Detect which cell encompasses the target text, then output its (X, Y) center coordinate. 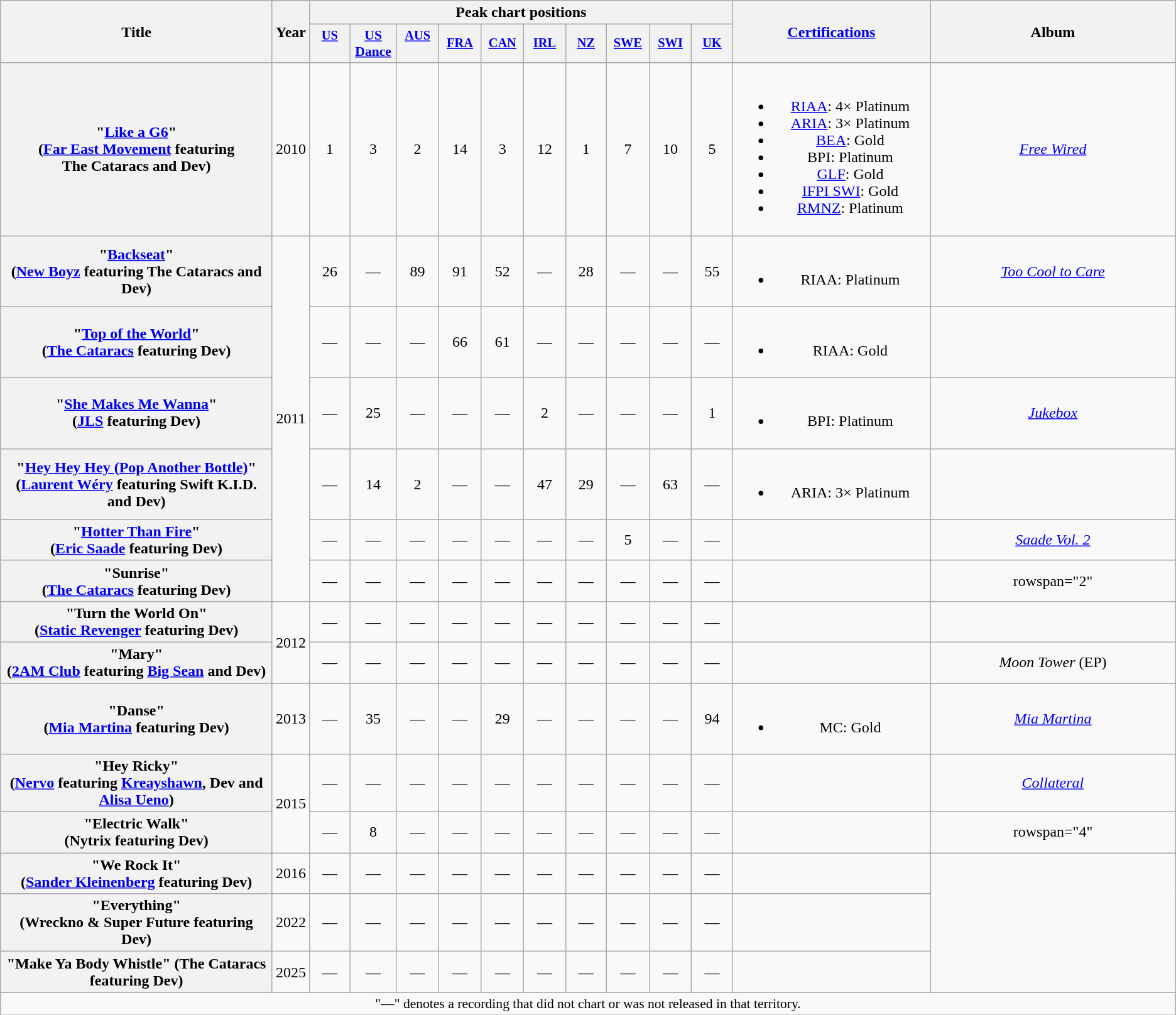
Collateral (1053, 783)
"Turn the World On"(Static Revenger featuring Dev) (137, 622)
2022 (290, 923)
26 (330, 271)
2011 (290, 418)
89 (417, 271)
2013 (290, 719)
"Hotter Than Fire"(Eric Saade featuring Dev) (137, 540)
"Like a G6"(Far East Movement featuring The Cataracs and Dev) (137, 149)
25 (373, 413)
"Mary"(2AM Club featuring Big Sean and Dev) (137, 662)
IRL (545, 44)
MC: Gold (831, 719)
"—" denotes a recording that did not chart or was not released in that territory. (588, 1004)
Peak chart positions (521, 13)
Year (290, 31)
"Top of the World"(The Cataracs featuring Dev) (137, 342)
Mia Martina (1053, 719)
RIAA: 4× PlatinumARIA: 3× PlatinumBEA: GoldBPI: PlatinumGLF: GoldIFPI SWI: GoldRMNZ: Platinum (831, 149)
NZ (585, 44)
"We Rock It"(Sander Kleinenberg featuring Dev) (137, 873)
BPI: Platinum (831, 413)
"Backseat"(New Boyz featuring The Cataracs and Dev) (137, 271)
7 (628, 149)
RIAA: Platinum (831, 271)
55 (712, 271)
Saade Vol. 2 (1053, 540)
35 (373, 719)
"Danse"(Mia Martina featuring Dev) (137, 719)
"Hey Ricky"(Nervo featuring Kreayshawn, Dev and Alisa Ueno) (137, 783)
SWI (671, 44)
"Sunrise"(The Cataracs featuring Dev) (137, 580)
94 (712, 719)
12 (545, 149)
Certifications (831, 31)
Title (137, 31)
63 (671, 484)
2012 (290, 642)
"Hey Hey Hey (Pop Another Bottle)"(Laurent Wéry featuring Swift K.I.D. and Dev) (137, 484)
UK (712, 44)
Free Wired (1053, 149)
66 (460, 342)
"Everything"(Wreckno & Super Future featuring Dev) (137, 923)
rowspan="4" (1053, 833)
2015 (290, 804)
Jukebox (1053, 413)
SWE (628, 44)
2010 (290, 149)
28 (585, 271)
10 (671, 149)
US (330, 44)
"Make Ya Body Whistle" (The Cataracs featuring Dev) (137, 972)
2016 (290, 873)
Moon Tower (EP) (1053, 662)
CAN (503, 44)
rowspan="2" (1053, 580)
"She Makes Me Wanna"(JLS featuring Dev) (137, 413)
ARIA: 3× Platinum (831, 484)
US Dance (373, 44)
61 (503, 342)
"Electric Walk"(Nytrix featuring Dev) (137, 833)
AUS (417, 44)
FRA (460, 44)
91 (460, 271)
52 (503, 271)
Album (1053, 31)
RIAA: Gold (831, 342)
Too Cool to Care (1053, 271)
2025 (290, 972)
47 (545, 484)
8 (373, 833)
